Capture the cell that displays the provided text and extract its (X, Y) central coordinate. 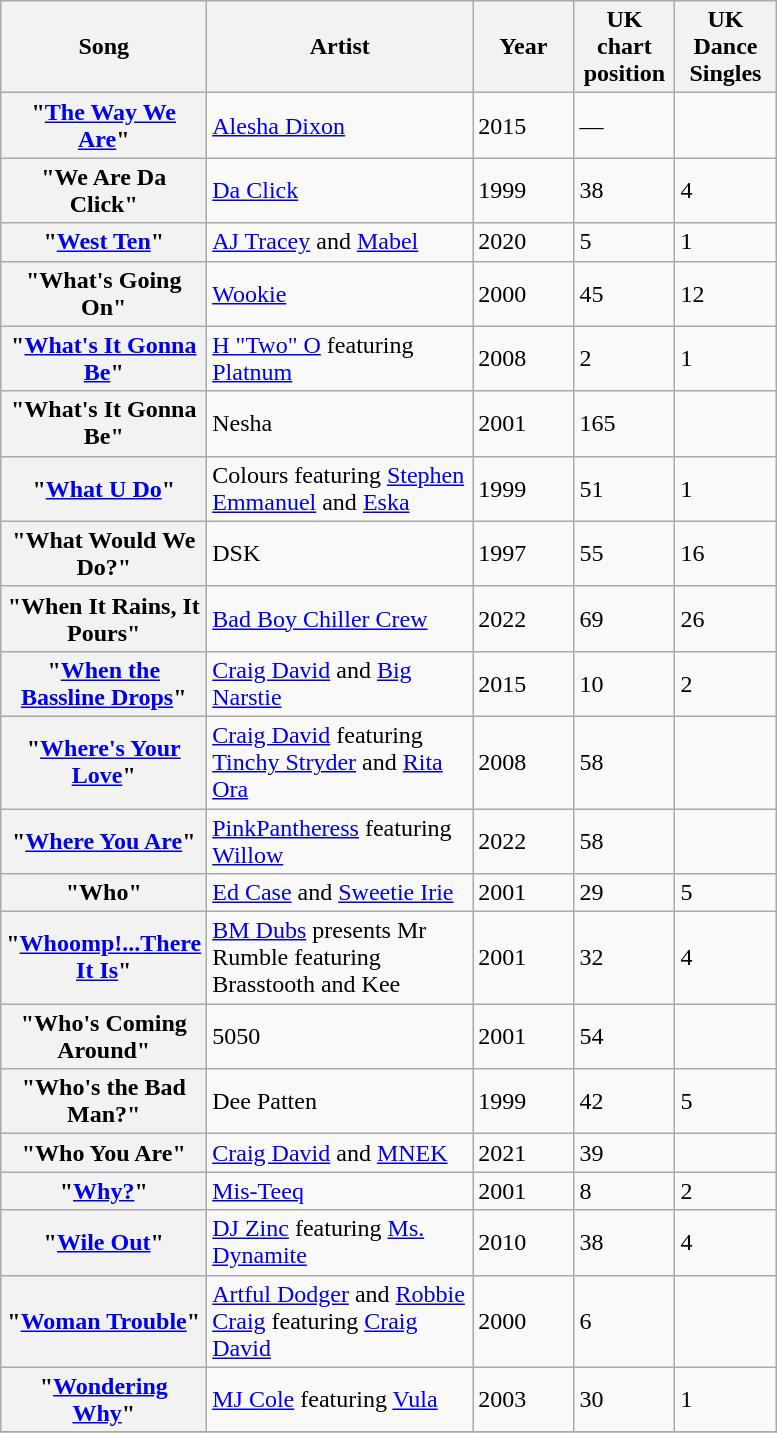
42 (624, 1102)
12 (726, 294)
29 (624, 893)
"Who's the Bad Man?" (104, 1102)
"Woman Trouble" (104, 1321)
2021 (524, 1153)
51 (624, 488)
165 (624, 424)
PinkPantheress featuring Willow (340, 840)
"Who's Coming Around" (104, 1036)
Year (524, 47)
Mis-Teeq (340, 1191)
"We Are Da Click" (104, 190)
"West Ten" (104, 242)
Artful Dodger and Robbie Craig featuring Craig David (340, 1321)
"Where You Are" (104, 840)
69 (624, 618)
AJ Tracey and Mabel (340, 242)
45 (624, 294)
H "Two" O featuring Platnum (340, 358)
39 (624, 1153)
"What's Going On" (104, 294)
— (624, 126)
"The Way We Are" (104, 126)
Craig David and Big Narstie (340, 684)
Craig David and MNEK (340, 1153)
DSK (340, 554)
"Who You Are" (104, 1153)
2020 (524, 242)
MJ Cole featuring Vula (340, 1400)
"Wondering Why" (104, 1400)
"Wile Out" (104, 1242)
8 (624, 1191)
Colours featuring Stephen Emmanuel and Eska (340, 488)
2010 (524, 1242)
"Who" (104, 893)
"Where's Your Love" (104, 762)
DJ Zinc featuring Ms. Dynamite (340, 1242)
"Whoomp!...There It Is" (104, 958)
Da Click (340, 190)
54 (624, 1036)
10 (624, 684)
Artist (340, 47)
16 (726, 554)
6 (624, 1321)
Alesha Dixon (340, 126)
1997 (524, 554)
Ed Case and Sweetie Irie (340, 893)
2003 (524, 1400)
"When the Bassline Drops" (104, 684)
Dee Patten (340, 1102)
Craig David featuring Tinchy Stryder and Rita Ora (340, 762)
UK Dance Singles (726, 47)
Bad Boy Chiller Crew (340, 618)
"What Would We Do?" (104, 554)
5050 (340, 1036)
"What U Do" (104, 488)
55 (624, 554)
Wookie (340, 294)
Nesha (340, 424)
BM Dubs presents Mr Rumble featuring Brasstooth and Kee (340, 958)
30 (624, 1400)
UK chart position (624, 47)
32 (624, 958)
Song (104, 47)
26 (726, 618)
"Why?" (104, 1191)
"When It Rains, It Pours" (104, 618)
